Capture the cell that displays the provided text and extract its (X, Y) central coordinate. 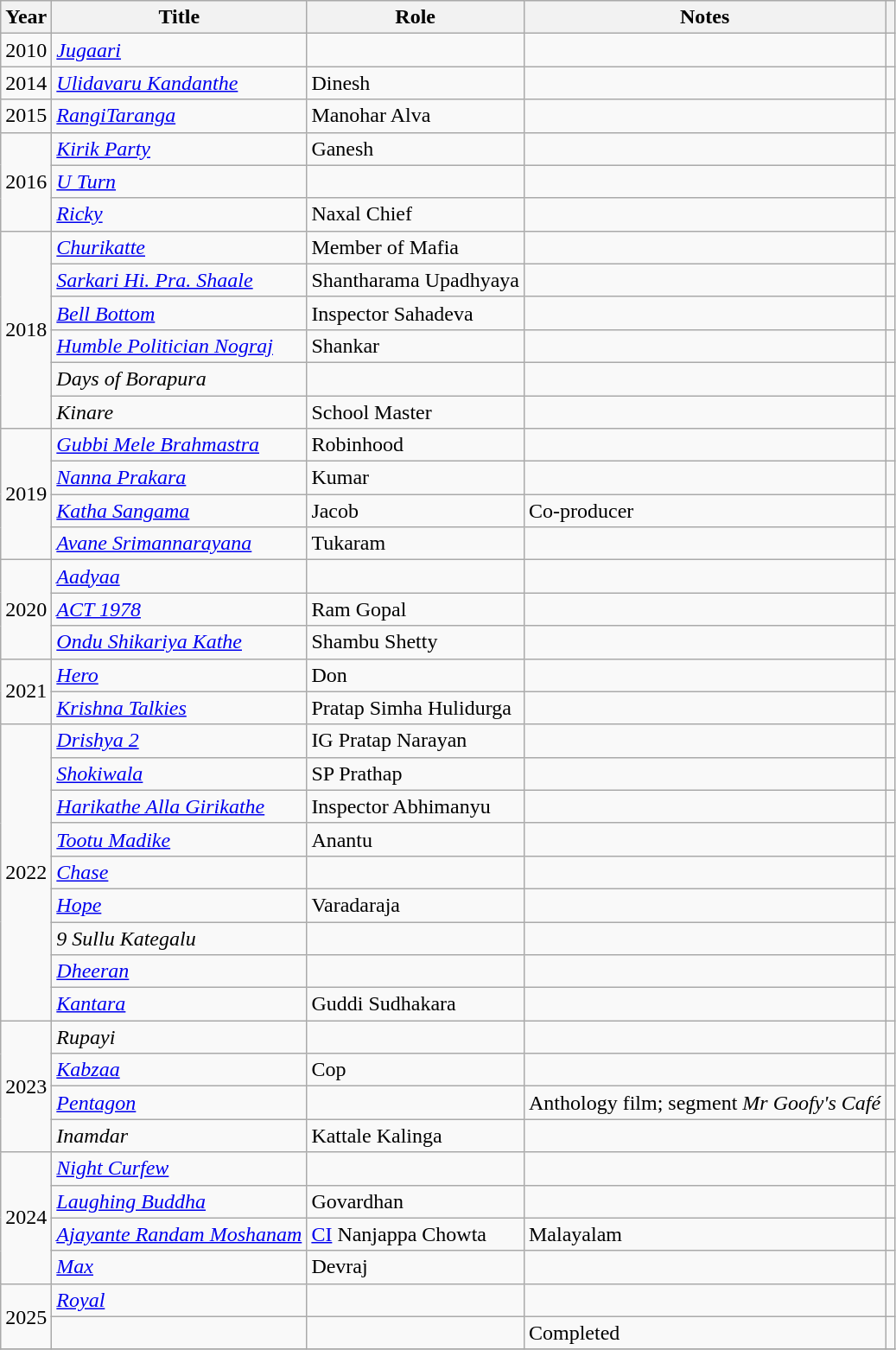
Completed (704, 1333)
Varadaraja (416, 905)
SP Prathap (416, 774)
Malayalam (704, 1234)
Inspector Sahadeva (416, 313)
Nanna Prakara (180, 478)
Laughing Buddha (180, 1201)
Bell Bottom (180, 313)
Don (416, 675)
Role (416, 17)
Kinare (180, 412)
Pentagon (180, 1103)
Katha Sangama (180, 511)
Avane Srimannarayana (180, 544)
Kattale Kalinga (416, 1136)
2024 (26, 1218)
Year (26, 17)
Aadyaa (180, 576)
Gubbi Mele Brahmastra (180, 445)
Ganesh (416, 149)
Ulidavaru Kandanthe (180, 83)
Anthology film; segment Mr Goofy's Café (704, 1103)
2018 (26, 329)
RangiTaranga (180, 116)
Title (180, 17)
Shankar (416, 346)
Notes (704, 17)
2019 (26, 494)
2015 (26, 116)
Ram Gopal (416, 609)
CI Nanjappa Chowta (416, 1234)
Dheeran (180, 971)
2021 (26, 691)
Krishna Talkies (180, 708)
Tukaram (416, 544)
Kantara (180, 1004)
Shambu Shetty (416, 642)
2010 (26, 50)
Jugaari (180, 50)
Naxal Chief (416, 214)
Inamdar (180, 1136)
Shokiwala (180, 774)
Night Curfew (180, 1169)
Drishya 2 (180, 741)
Pratap Simha Hulidurga (416, 708)
Jacob (416, 511)
Guddi Sudhakara (416, 1004)
Member of Mafia (416, 247)
Humble Politician Nograj (180, 346)
Cop (416, 1070)
2022 (26, 873)
Anantu (416, 839)
U Turn (180, 181)
Tootu Madike (180, 839)
ACT 1978 (180, 609)
Rupayi (180, 1037)
Ajayante Randam Moshanam (180, 1234)
Kirik Party (180, 149)
2016 (26, 181)
School Master (416, 412)
Kabzaa (180, 1070)
Govardhan (416, 1201)
Days of Borapura (180, 379)
Ricky (180, 214)
2014 (26, 83)
9 Sullu Kategalu (180, 938)
Kumar (416, 478)
Shantharama Upadhyaya (416, 280)
Dinesh (416, 83)
Churikatte (180, 247)
Robinhood (416, 445)
Harikathe Alla Girikathe (180, 806)
Royal (180, 1300)
Chase (180, 872)
Co-producer (704, 511)
Hero (180, 675)
2025 (26, 1316)
Sarkari Hi. Pra. Shaale (180, 280)
Ondu Shikariya Kathe (180, 642)
2023 (26, 1086)
Inspector Abhimanyu (416, 806)
2020 (26, 609)
Manohar Alva (416, 116)
Hope (180, 905)
Devraj (416, 1267)
Max (180, 1267)
IG Pratap Narayan (416, 741)
